Scan for the cell matching the given text and deliver its (X, Y) coordinate at center. 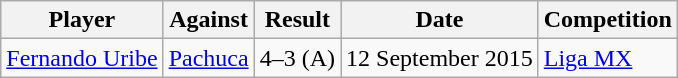
Competition (608, 20)
12 September 2015 (440, 58)
Liga MX (608, 58)
Date (440, 20)
Against (208, 20)
Pachuca (208, 58)
Fernando Uribe (82, 58)
4–3 (A) (297, 58)
Result (297, 20)
Player (82, 20)
